Determine the (x, y) coordinate at the center of the cell enclosing the given text.  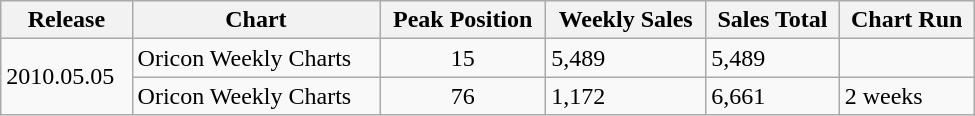
Chart (256, 20)
Chart Run (906, 20)
76 (463, 96)
15 (463, 58)
1,172 (626, 96)
Weekly Sales (626, 20)
Release (66, 20)
Sales Total (773, 20)
2010.05.05 (66, 77)
6,661 (773, 96)
Peak Position (463, 20)
2 weeks (906, 96)
